Locate the cell with the specified text and output its (X, Y) center coordinate. 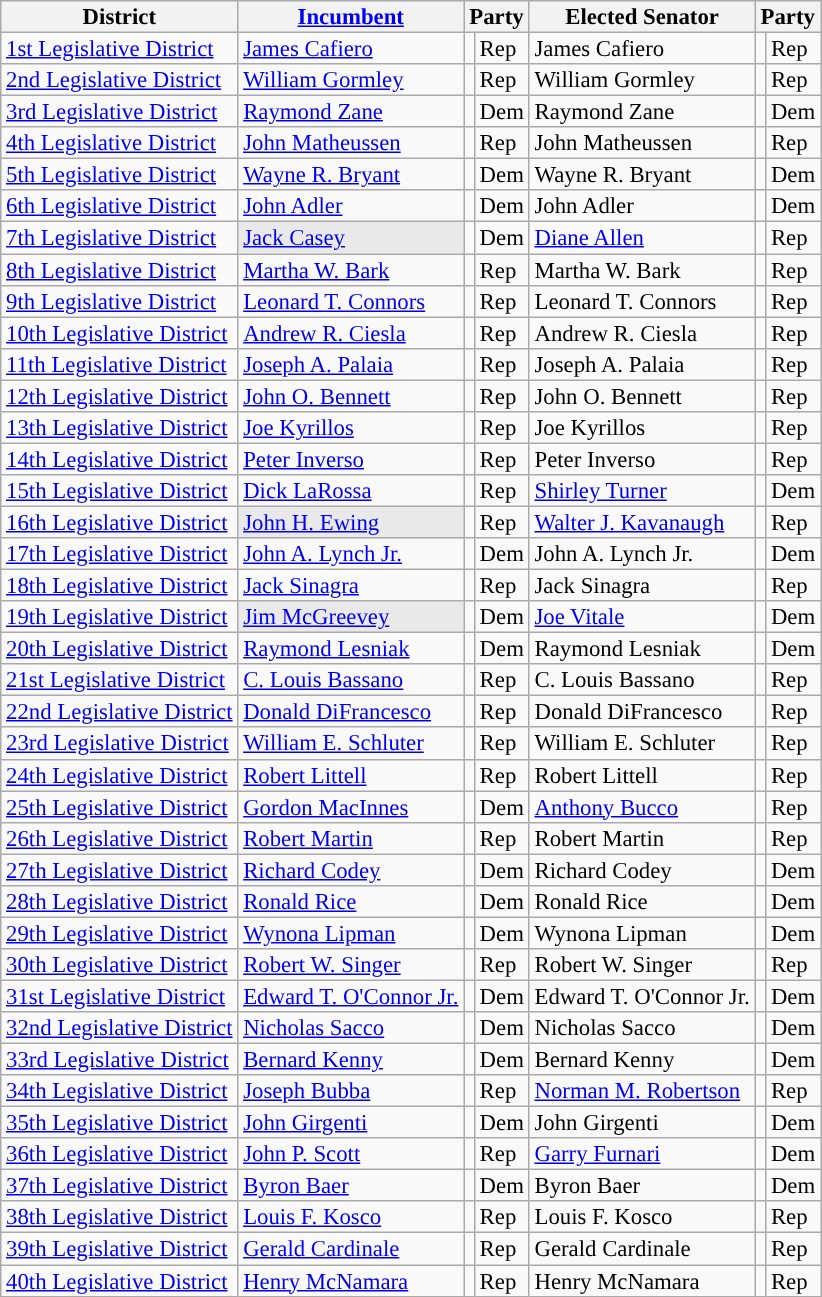
28th Legislative District (120, 902)
Diane Allen (642, 238)
9th Legislative District (120, 301)
37th Legislative District (120, 1186)
15th Legislative District (120, 491)
12th Legislative District (120, 396)
Dick LaRossa (351, 491)
22nd Legislative District (120, 712)
Anthony Bucco (642, 807)
2nd Legislative District (120, 80)
Walter J. Kavanaugh (642, 522)
1st Legislative District (120, 49)
Joe Vitale (642, 617)
6th Legislative District (120, 206)
Garry Furnari (642, 1154)
John H. Ewing (351, 522)
25th Legislative District (120, 807)
18th Legislative District (120, 586)
13th Legislative District (120, 428)
20th Legislative District (120, 649)
8th Legislative District (120, 270)
16th Legislative District (120, 522)
31st Legislative District (120, 996)
21st Legislative District (120, 680)
3rd Legislative District (120, 112)
35th Legislative District (120, 1123)
33rd Legislative District (120, 1060)
30th Legislative District (120, 965)
40th Legislative District (120, 1281)
John P. Scott (351, 1154)
Shirley Turner (642, 491)
Jack Casey (351, 238)
Elected Senator (642, 17)
14th Legislative District (120, 459)
4th Legislative District (120, 143)
17th Legislative District (120, 554)
34th Legislative District (120, 1091)
Norman M. Robertson (642, 1091)
Gordon MacInnes (351, 807)
24th Legislative District (120, 775)
27th Legislative District (120, 870)
Joseph Bubba (351, 1091)
39th Legislative District (120, 1249)
Incumbent (351, 17)
32nd Legislative District (120, 1028)
7th Legislative District (120, 238)
26th Legislative District (120, 838)
10th Legislative District (120, 333)
29th Legislative District (120, 933)
11th Legislative District (120, 364)
23rd Legislative District (120, 744)
19th Legislative District (120, 617)
Jim McGreevey (351, 617)
38th Legislative District (120, 1218)
District (120, 17)
5th Legislative District (120, 175)
36th Legislative District (120, 1154)
